For the text-containing cell, return its midpoint in [x, y] coordinate format. 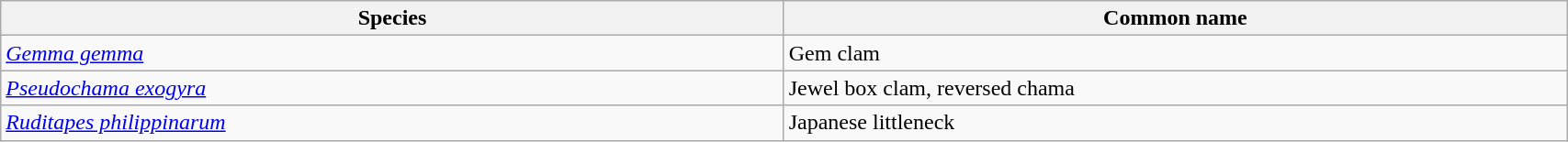
Japanese littleneck [1175, 123]
Pseudochama exogyra [392, 88]
Jewel box clam, reversed chama [1175, 88]
Gemma gemma [392, 53]
Ruditapes philippinarum [392, 123]
Gem clam [1175, 53]
Species [392, 18]
Common name [1175, 18]
